Find where the given text appears and provide that cell's center as (x, y) coordinate. 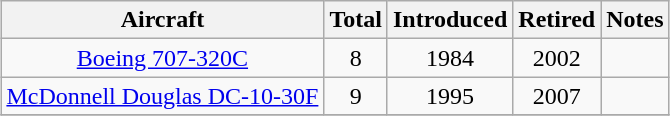
2007 (557, 96)
Introduced (450, 20)
9 (356, 96)
1984 (450, 58)
McDonnell Douglas DC-10-30F (162, 96)
2002 (557, 58)
Boeing 707-320C (162, 58)
1995 (450, 96)
Aircraft (162, 20)
8 (356, 58)
Total (356, 20)
Retired (557, 20)
Notes (635, 20)
